Output the (x, y) coordinate of the center of the cell containing the given text.  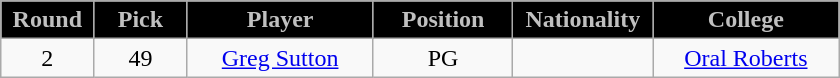
2 (48, 58)
Oral Roberts (746, 58)
Position (443, 20)
Round (48, 20)
49 (140, 58)
Pick (140, 20)
Greg Sutton (280, 58)
PG (443, 58)
Nationality (583, 20)
Player (280, 20)
College (746, 20)
